For the text-containing cell, return its midpoint in [X, Y] coordinate format. 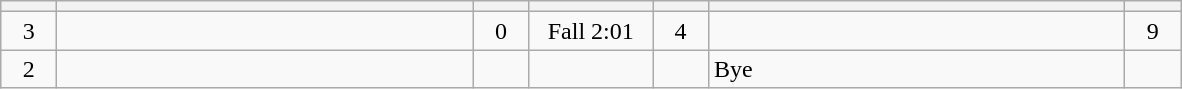
Fall 2:01 [591, 31]
Bye [917, 69]
3 [29, 31]
2 [29, 69]
0 [501, 31]
4 [680, 31]
9 [1153, 31]
